Output the (X, Y) coordinate of the center of the cell containing the given text.  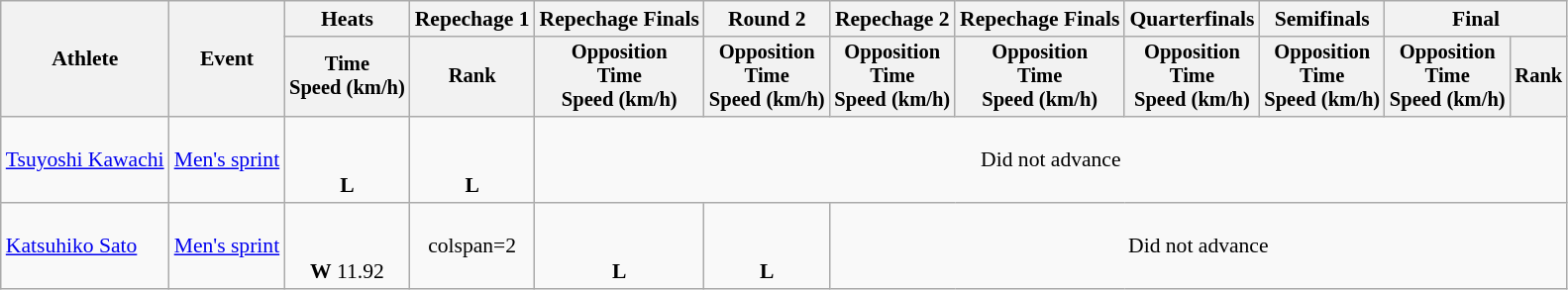
Quarterfinals (1192, 19)
Event (228, 59)
Final (1476, 19)
Repechage 2 (891, 19)
W 11.92 (347, 245)
Katsuhiko Sato (85, 245)
Semifinals (1321, 19)
colspan=2 (472, 245)
Heats (347, 19)
Repechage 1 (472, 19)
Tsuyoshi Kawachi (85, 160)
TimeSpeed (km/h) (347, 77)
Athlete (85, 59)
Round 2 (767, 19)
